Pinpoint the cell where the given text exists, returning its [x, y] midpoint coordinate. 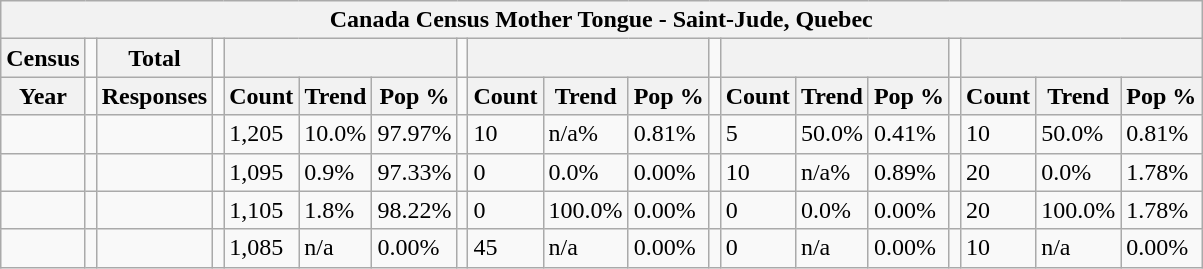
1,095 [262, 172]
97.97% [414, 134]
10.0% [336, 134]
98.22% [414, 210]
0.41% [908, 134]
0.9% [336, 172]
1,205 [262, 134]
Canada Census Mother Tongue - Saint-Jude, Quebec [602, 20]
Total [154, 58]
5 [758, 134]
Responses [154, 96]
97.33% [414, 172]
1,085 [262, 248]
1,105 [262, 210]
1.8% [336, 210]
Year [43, 96]
45 [506, 248]
Census [43, 58]
0.89% [908, 172]
